Scan for the cell matching the given text and deliver its [x, y] coordinate at center. 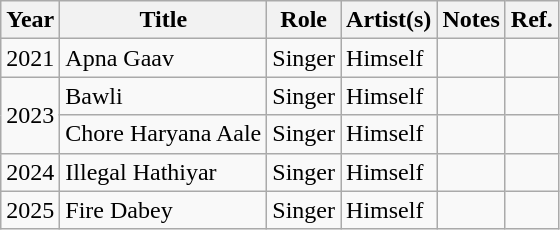
2024 [30, 172]
Year [30, 20]
Chore Haryana Aale [164, 134]
2023 [30, 115]
Role [304, 20]
Fire Dabey [164, 210]
Notes [471, 20]
Ref. [532, 20]
2025 [30, 210]
Bawli [164, 96]
Artist(s) [389, 20]
Apna Gaav [164, 58]
Illegal Hathiyar [164, 172]
Title [164, 20]
2021 [30, 58]
